Capture the cell that displays the provided text and extract its (x, y) central coordinate. 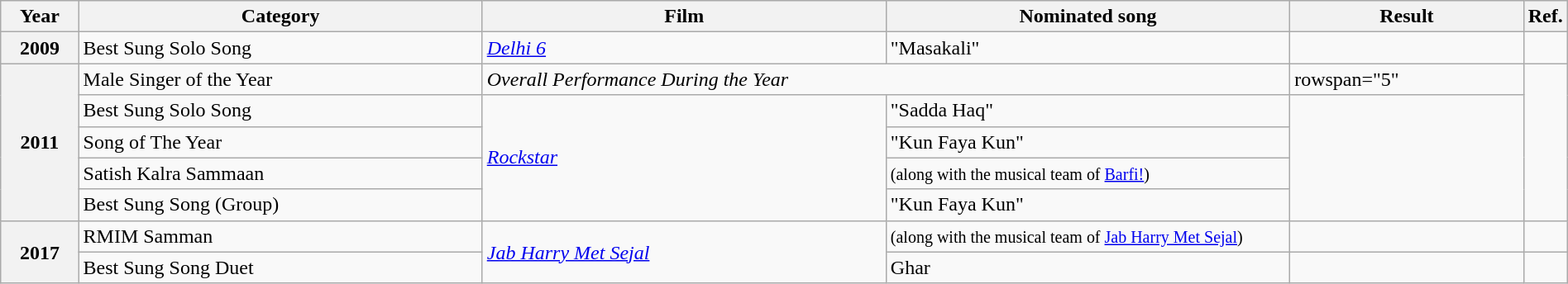
Overall Performance During the Year (886, 79)
2009 (40, 48)
Song of The Year (280, 142)
Satish Kalra Sammaan (280, 173)
Ref. (1545, 17)
Result (1407, 17)
rowspan="5" (1407, 79)
Best Sung Song (Group) (280, 205)
Category (280, 17)
Male Singer of the Year (280, 79)
Ghar (1088, 267)
Best Sung Song Duet (280, 267)
Rockstar (684, 158)
"Sadda Haq" (1088, 111)
Film (684, 17)
RMIM Samman (280, 236)
(along with the musical team of Jab Harry Met Sejal) (1088, 236)
Year (40, 17)
Delhi 6 (684, 48)
Jab Harry Met Sejal (684, 252)
(along with the musical team of Barfi!) (1088, 173)
"Masakali" (1088, 48)
Nominated song (1088, 17)
2011 (40, 142)
2017 (40, 252)
